Capture the cell that displays the provided text and extract its (X, Y) central coordinate. 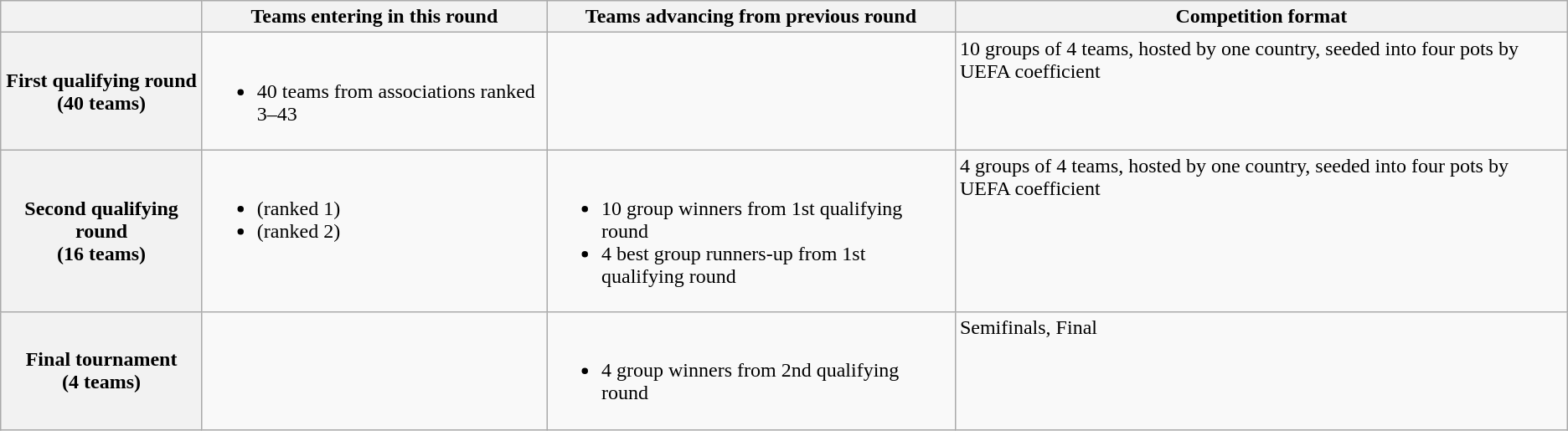
4 group winners from 2nd qualifying round (750, 371)
Semifinals, Final (1261, 371)
40 teams from associations ranked 3–43 (374, 91)
10 group winners from 1st qualifying round4 best group runners-up from 1st qualifying round (750, 231)
Competition format (1261, 17)
Final tournament(4 teams) (102, 371)
Second qualifying round(16 teams) (102, 231)
4 groups of 4 teams, hosted by one country, seeded into four pots by UEFA coefficient (1261, 231)
Teams entering in this round (374, 17)
First qualifying round(40 teams) (102, 91)
(ranked 1) (ranked 2) (374, 231)
Teams advancing from previous round (750, 17)
10 groups of 4 teams, hosted by one country, seeded into four pots by UEFA coefficient (1261, 91)
